Find where the given text appears and provide that cell's center as [X, Y] coordinate. 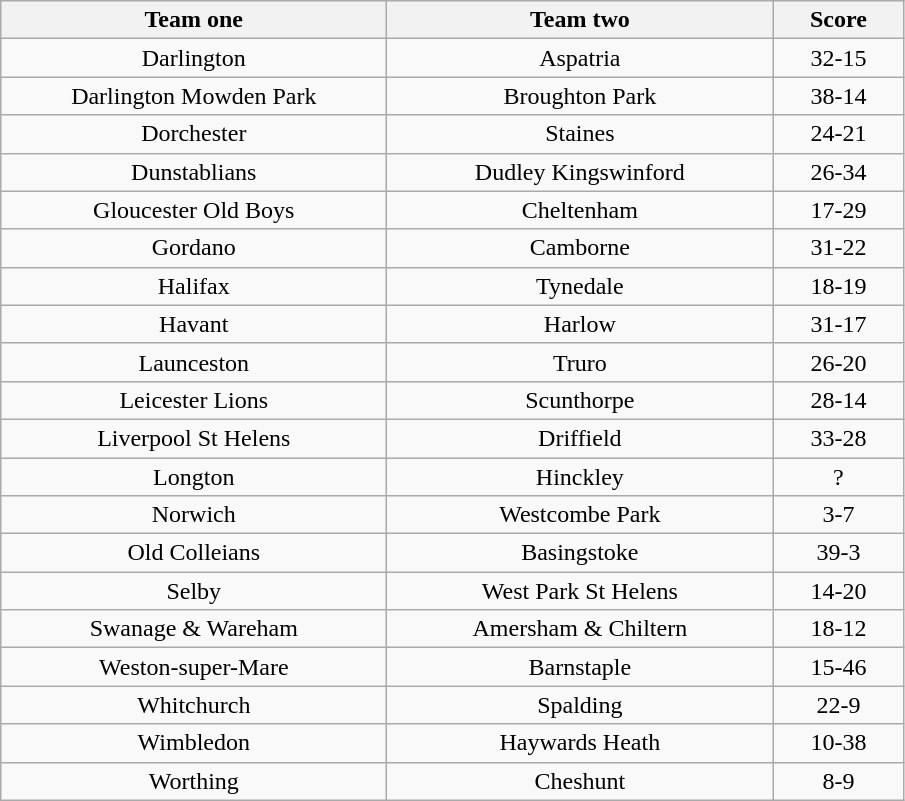
Team two [580, 20]
Darlington Mowden Park [194, 96]
West Park St Helens [580, 591]
Worthing [194, 781]
39-3 [838, 553]
Gloucester Old Boys [194, 210]
Aspatria [580, 58]
31-17 [838, 324]
14-20 [838, 591]
Barnstaple [580, 667]
8-9 [838, 781]
Longton [194, 477]
Broughton Park [580, 96]
18-19 [838, 286]
38-14 [838, 96]
Basingstoke [580, 553]
Cheltenham [580, 210]
Amersham & Chiltern [580, 629]
17-29 [838, 210]
Truro [580, 362]
Dorchester [194, 134]
Gordano [194, 248]
Whitchurch [194, 705]
Liverpool St Helens [194, 438]
Cheshunt [580, 781]
28-14 [838, 400]
Haywards Heath [580, 743]
Halifax [194, 286]
Wimbledon [194, 743]
Selby [194, 591]
Spalding [580, 705]
18-12 [838, 629]
Harlow [580, 324]
24-21 [838, 134]
3-7 [838, 515]
26-34 [838, 172]
22-9 [838, 705]
32-15 [838, 58]
26-20 [838, 362]
Scunthorpe [580, 400]
Westcombe Park [580, 515]
Havant [194, 324]
? [838, 477]
Weston-super-Mare [194, 667]
Dunstablians [194, 172]
10-38 [838, 743]
Score [838, 20]
33-28 [838, 438]
Norwich [194, 515]
Dudley Kingswinford [580, 172]
Camborne [580, 248]
Team one [194, 20]
Swanage & Wareham [194, 629]
Leicester Lions [194, 400]
15-46 [838, 667]
Hinckley [580, 477]
Old Colleians [194, 553]
Tynedale [580, 286]
Darlington [194, 58]
Staines [580, 134]
31-22 [838, 248]
Launceston [194, 362]
Driffield [580, 438]
